Find where the given text appears and provide that cell's center as (x, y) coordinate. 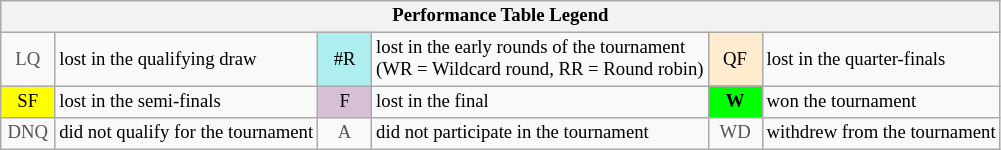
W (735, 102)
SF (28, 102)
A (345, 134)
#R (345, 60)
lost in the final (540, 102)
lost in the qualifying draw (186, 60)
did not participate in the tournament (540, 134)
lost in the early rounds of the tournament(WR = Wildcard round, RR = Round robin) (540, 60)
LQ (28, 60)
QF (735, 60)
withdrew from the tournament (881, 134)
WD (735, 134)
Performance Table Legend (500, 16)
F (345, 102)
lost in the semi-finals (186, 102)
did not qualify for the tournament (186, 134)
DNQ (28, 134)
lost in the quarter-finals (881, 60)
won the tournament (881, 102)
